Extract the [x, y] coordinate from the center of the cell holding the provided text.  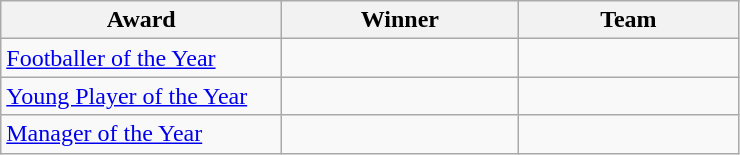
Winner [400, 20]
Young Player of the Year [142, 96]
Award [142, 20]
Team [628, 20]
Manager of the Year [142, 134]
Footballer of the Year [142, 58]
